Find where the given text appears and provide that cell's center as [x, y] coordinate. 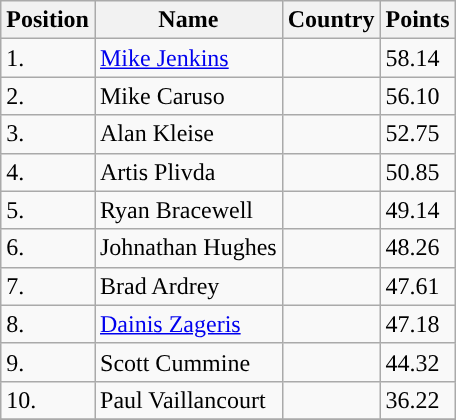
Dainis Zageris [188, 324]
50.85 [418, 172]
Brad Ardrey [188, 286]
10. [48, 400]
Scott Cummine [188, 362]
49.14 [418, 210]
9. [48, 362]
48.26 [418, 248]
Johnathan Hughes [188, 248]
2. [48, 96]
47.61 [418, 286]
56.10 [418, 96]
Position [48, 20]
Points [418, 20]
47.18 [418, 324]
Mike Caruso [188, 96]
Name [188, 20]
Mike Jenkins [188, 58]
Paul Vaillancourt [188, 400]
1. [48, 58]
Country [331, 20]
7. [48, 286]
4. [48, 172]
6. [48, 248]
Ryan Bracewell [188, 210]
Artis Plivda [188, 172]
5. [48, 210]
8. [48, 324]
36.22 [418, 400]
44.32 [418, 362]
58.14 [418, 58]
3. [48, 134]
52.75 [418, 134]
Alan Kleise [188, 134]
